Identify which cell holds the provided text, then report its (X, Y) central coordinate. 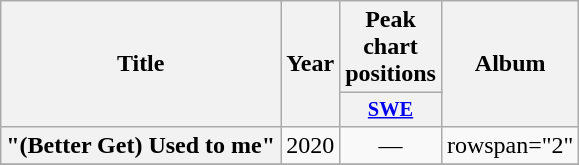
— (391, 145)
Year (310, 64)
Album (510, 64)
Peak chart positions (391, 47)
"(Better Get) Used to me" (141, 145)
SWE (391, 110)
rowspan="2" (510, 145)
2020 (310, 145)
Title (141, 64)
